Determine the (X, Y) coordinate at the center of the cell enclosing the given text.  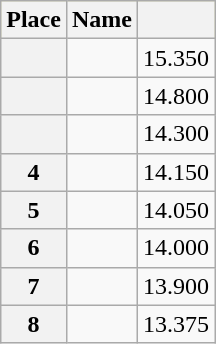
Place (34, 20)
14.300 (176, 134)
14.050 (176, 210)
4 (34, 172)
14.150 (176, 172)
13.375 (176, 324)
14.000 (176, 248)
5 (34, 210)
7 (34, 286)
14.800 (176, 96)
8 (34, 324)
Name (102, 20)
13.900 (176, 286)
6 (34, 248)
15.350 (176, 58)
